Output the (X, Y) coordinate of the center of the cell containing the given text.  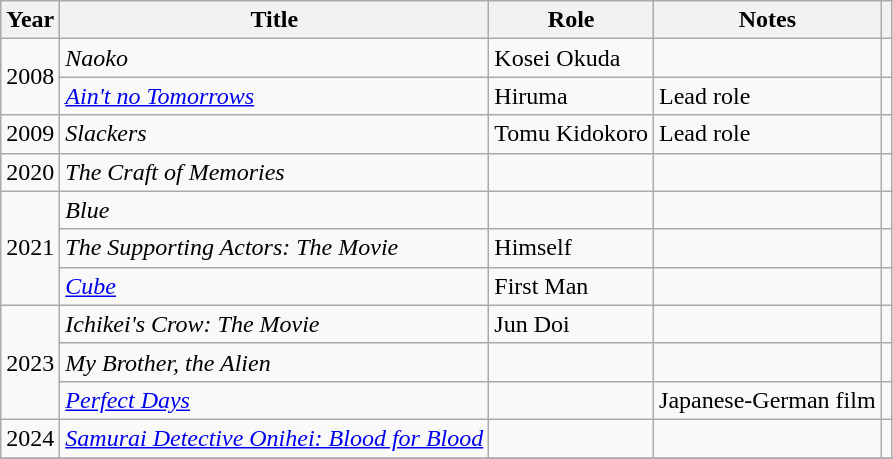
Japanese-German film (768, 400)
Year (30, 20)
Ain't no Tomorrows (274, 96)
2008 (30, 77)
Title (274, 20)
2023 (30, 362)
The Craft of Memories (274, 172)
Himself (572, 248)
Kosei Okuda (572, 58)
Hiruma (572, 96)
Slackers (274, 134)
2009 (30, 134)
Perfect Days (274, 400)
2021 (30, 248)
Naoko (274, 58)
Ichikei's Crow: The Movie (274, 324)
2024 (30, 438)
Notes (768, 20)
Role (572, 20)
Samurai Detective Onihei: Blood for Blood (274, 438)
Tomu Kidokoro (572, 134)
My Brother, the Alien (274, 362)
First Man (572, 286)
Cube (274, 286)
Blue (274, 210)
2020 (30, 172)
Jun Doi (572, 324)
The Supporting Actors: The Movie (274, 248)
